For the text-containing cell, return its midpoint in (X, Y) coordinate format. 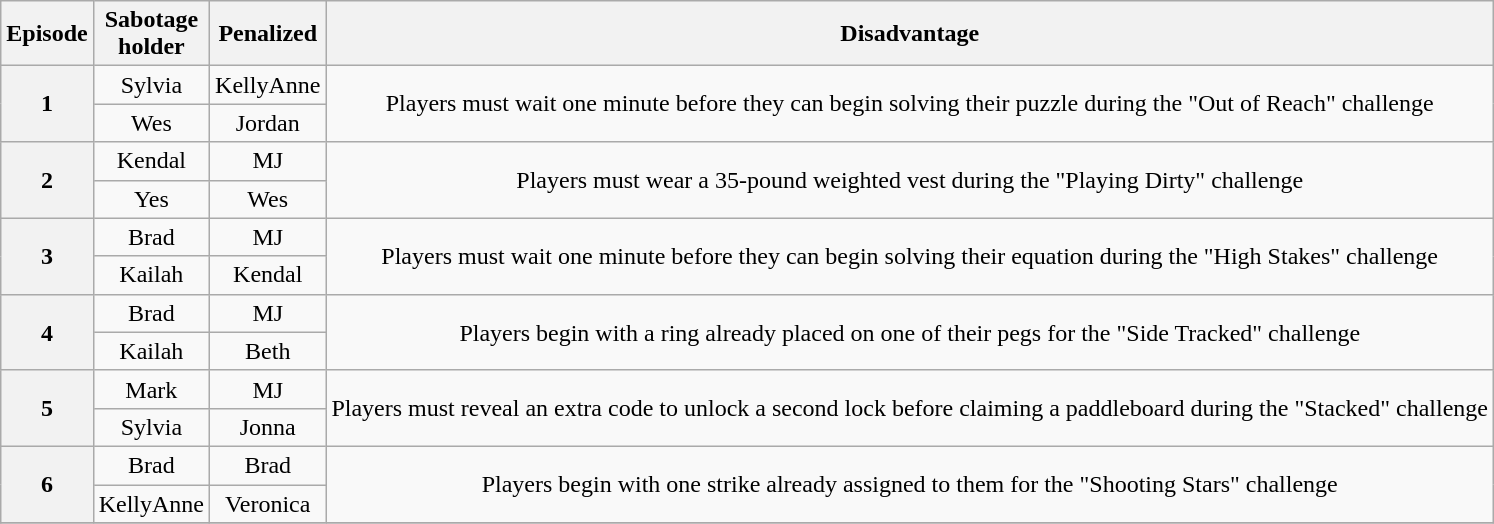
Players must wait one minute before they can begin solving their puzzle during the "Out of Reach" challenge (910, 104)
Yes (151, 199)
Veronica (268, 503)
3 (47, 256)
Mark (151, 389)
Beth (268, 351)
4 (47, 332)
Episode (47, 34)
Penalized (268, 34)
5 (47, 408)
Players begin with one strike already assigned to them for the "Shooting Stars" challenge (910, 484)
Players must reveal an extra code to unlock a second lock before claiming a paddleboard during the "Stacked" challenge (910, 408)
6 (47, 484)
Sabotageholder (151, 34)
1 (47, 104)
Players begin with a ring already placed on one of their pegs for the "Side Tracked" challenge (910, 332)
Players must wear a 35-pound weighted vest during the "Playing Dirty" challenge (910, 180)
Jordan (268, 123)
Players must wait one minute before they can begin solving their equation during the "High Stakes" challenge (910, 256)
Jonna (268, 427)
2 (47, 180)
Disadvantage (910, 34)
